From the cell containing the given text, extract its center point as [x, y] coordinate. 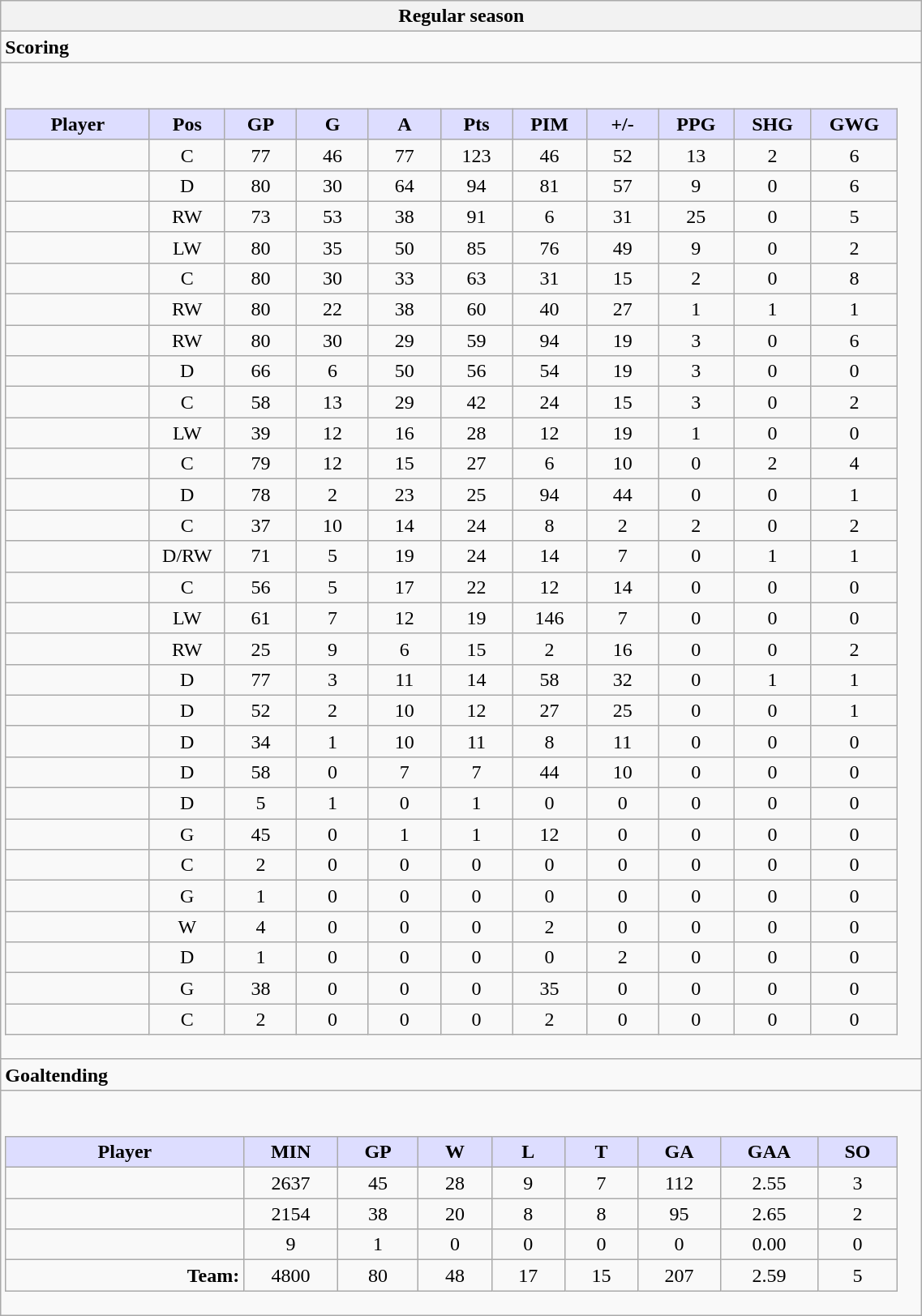
D/RW [187, 556]
57 [623, 186]
34 [261, 741]
48 [455, 1275]
32 [623, 679]
63 [477, 278]
MIN [291, 1152]
PIM [550, 124]
SO [857, 1152]
71 [261, 556]
91 [477, 216]
64 [404, 186]
95 [680, 1214]
GAA [770, 1152]
73 [261, 216]
23 [404, 495]
146 [550, 618]
49 [623, 247]
GA [680, 1152]
Goaltending [461, 1074]
2.59 [770, 1275]
33 [404, 278]
66 [261, 371]
79 [261, 464]
40 [550, 310]
4800 [291, 1275]
PPG [696, 124]
Regular season [461, 16]
GWG [854, 124]
Scoring [461, 47]
2637 [291, 1183]
37 [261, 525]
2.65 [770, 1214]
39 [261, 433]
Pos [187, 124]
60 [477, 310]
T [601, 1152]
61 [261, 618]
85 [477, 247]
76 [550, 247]
20 [455, 1214]
112 [680, 1183]
0.00 [770, 1245]
42 [477, 402]
SHG [772, 124]
2154 [291, 1214]
53 [332, 216]
81 [550, 186]
Player MIN GP W L T GA GAA SO 2637 45 28 9 7 112 2.55 3 2154 38 20 8 8 95 2.65 2 9 1 0 0 0 0 0.00 0 Team: 4800 80 48 17 15 207 2.59 5 [461, 1202]
78 [261, 495]
+/- [623, 124]
Pts [477, 124]
A [404, 124]
207 [680, 1275]
54 [550, 371]
L [528, 1152]
Team: [125, 1275]
123 [477, 155]
59 [477, 341]
2.55 [770, 1183]
